Detect which cell encompasses the target text, then output its (x, y) center coordinate. 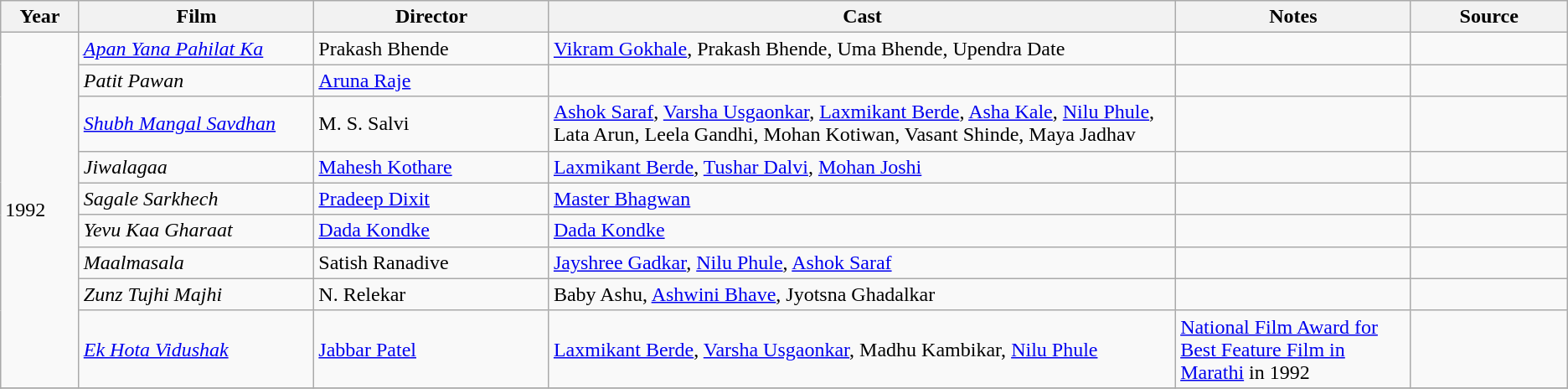
M. S. Salvi (432, 124)
Prakash Bhende (432, 49)
Vikram Gokhale, Prakash Bhende, Uma Bhende, Upendra Date (862, 49)
Master Bhagwan (862, 199)
Source (1489, 17)
National Film Award for Best Feature Film in Marathi in 1992 (1293, 349)
Maalmasala (196, 262)
Sagale Sarkhech (196, 199)
Yevu Kaa Gharaat (196, 231)
Ashok Saraf, Varsha Usgaonkar, Laxmikant Berde, Asha Kale, Nilu Phule, Lata Arun, Leela Gandhi, Mohan Kotiwan, Vasant Shinde, Maya Jadhav (862, 124)
Film (196, 17)
Notes (1293, 17)
Baby Ashu, Ashwini Bhave, Jyotsna Ghadalkar (862, 294)
1992 (40, 210)
Director (432, 17)
Aruna Raje (432, 80)
Jayshree Gadkar, Nilu Phule, Ashok Saraf (862, 262)
Jabbar Patel (432, 349)
Laxmikant Berde, Varsha Usgaonkar, Madhu Kambikar, Nilu Phule (862, 349)
N. Relekar (432, 294)
Pradeep Dixit (432, 199)
Satish Ranadive (432, 262)
Year (40, 17)
Jiwalagaa (196, 167)
Shubh Mangal Savdhan (196, 124)
Apan Yana Pahilat Ka (196, 49)
Patit Pawan (196, 80)
Mahesh Kothare (432, 167)
Laxmikant Berde, Tushar Dalvi, Mohan Joshi (862, 167)
Cast (862, 17)
Ek Hota Vidushak (196, 349)
Zunz Tujhi Majhi (196, 294)
